Extract the [x, y] coordinate from the center of the cell holding the provided text.  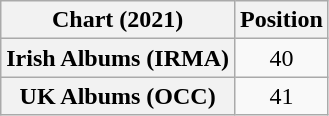
41 [282, 96]
40 [282, 58]
Irish Albums (IRMA) [118, 58]
Position [282, 20]
UK Albums (OCC) [118, 96]
Chart (2021) [118, 20]
